Search for the cell housing the specified text and yield its (X, Y) center coordinate. 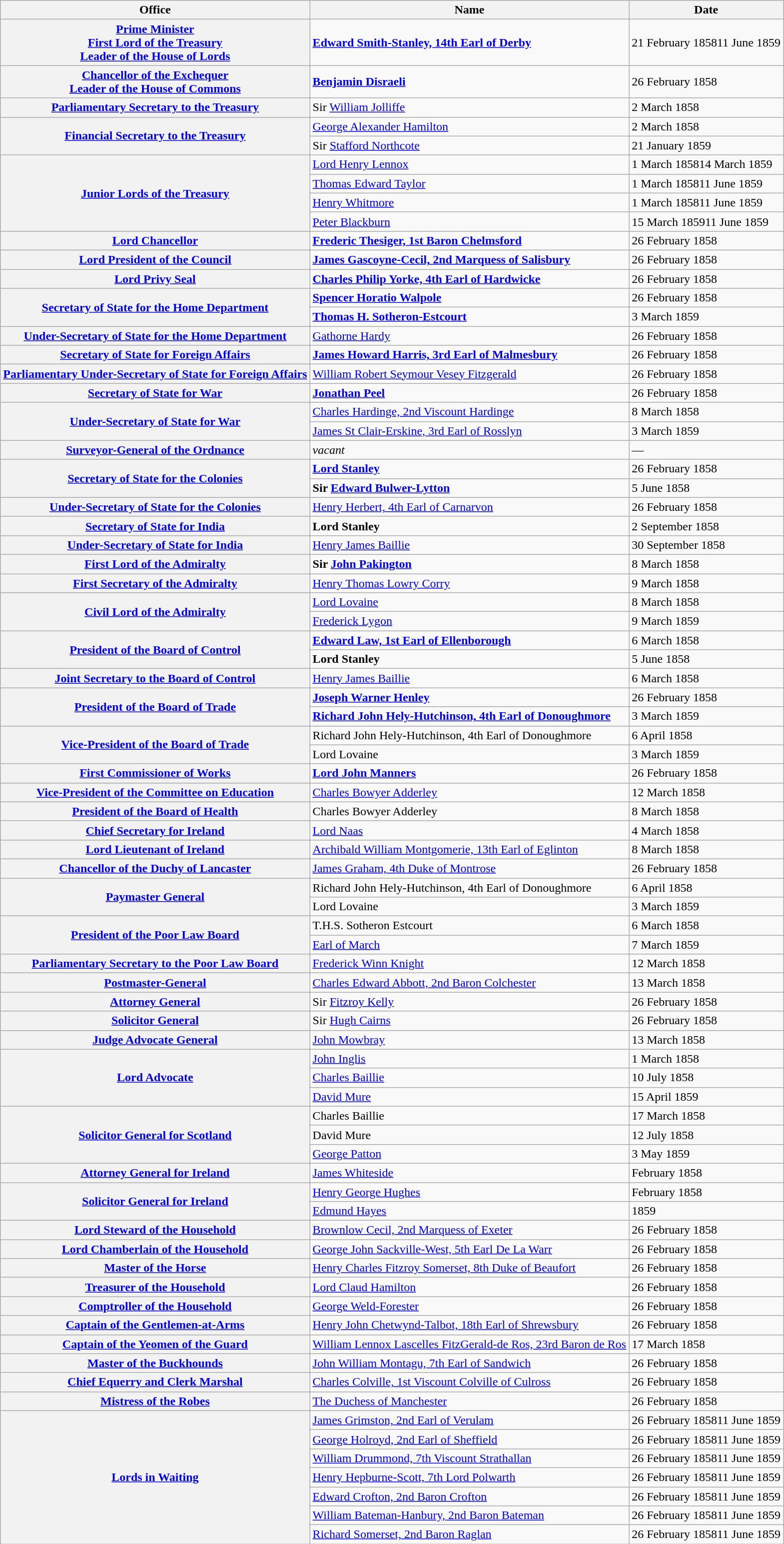
First Secretary of the Admiralty (155, 583)
Parliamentary Under-Secretary of State for Foreign Affairs (155, 374)
4 March 1858 (707, 830)
3 May 1859 (707, 1154)
— (707, 450)
Chancellor of the Duchy of Lancaster (155, 868)
Master of the Horse (155, 1268)
9 March 1858 (707, 583)
Sir Fitzroy Kelly (470, 1002)
Henry George Hughes (470, 1192)
Lord Henry Lennox (470, 164)
Captain of the Gentlemen-at-Arms (155, 1325)
Lord Claud Hamilton (470, 1287)
Comptroller of the Household (155, 1306)
Master of the Buckhounds (155, 1363)
Lord John Manners (470, 773)
Secretary of State for War (155, 393)
21 January 1859 (707, 145)
Henry Charles Fitzroy Somerset, 8th Duke of Beaufort (470, 1268)
Treasurer of the Household (155, 1287)
Gathorne Hardy (470, 336)
Sir John Pakington (470, 564)
Sir Hugh Cairns (470, 1021)
Henry Hepburne-Scott, 7th Lord Polwarth (470, 1477)
Under-Secretary of State for India (155, 545)
Frederic Thesiger, 1st Baron Chelmsford (470, 240)
1 March 1858 (707, 1059)
First Lord of the Admiralty (155, 564)
vacant (470, 450)
15 March 185911 June 1859 (707, 221)
Civil Lord of the Admiralty (155, 612)
Chief Equerry and Clerk Marshal (155, 1382)
Surveyor-General of the Ordnance (155, 450)
9 March 1859 (707, 621)
Peter Blackburn (470, 221)
Lord Naas (470, 830)
President of the Board of Health (155, 811)
Under-Secretary of State for War (155, 421)
12 July 1858 (707, 1135)
Spencer Horatio Walpole (470, 298)
John Mowbray (470, 1040)
William Lennox Lascelles FitzGerald-de Ros, 23rd Baron de Ros (470, 1344)
Prime Minister First Lord of the Treasury Leader of the House of Lords (155, 42)
President of the Board of Control (155, 650)
James Graham, 4th Duke of Montrose (470, 868)
President of the Board of Trade (155, 707)
First Commissioner of Works (155, 773)
Secretary of State for the Colonies (155, 478)
Captain of the Yeomen of the Guard (155, 1344)
Junior Lords of the Treasury (155, 193)
Edward Crofton, 2nd Baron Crofton (470, 1496)
Secretary of State for India (155, 526)
Joint Secretary to the Board of Control (155, 678)
James Whiteside (470, 1173)
William Bateman-Hanbury, 2nd Baron Bateman (470, 1516)
Earl of March (470, 945)
Vice-President of the Board of Trade (155, 745)
Secretary of State for Foreign Affairs (155, 355)
Frederick Winn Knight (470, 964)
William Robert Seymour Vesey Fitzgerald (470, 374)
30 September 1858 (707, 545)
Lord President of the Council (155, 259)
Archibald William Montgomerie, 13th Earl of Eglinton (470, 849)
Postmaster-General (155, 983)
Charles Philip Yorke, 4th Earl of Hardwicke (470, 278)
Lord Chamberlain of the Household (155, 1249)
Richard Somerset, 2nd Baron Raglan (470, 1535)
Lord Steward of the Household (155, 1230)
Lord Chancellor (155, 240)
James Gascoyne-Cecil, 2nd Marquess of Salisbury (470, 259)
21 February 185811 June 1859 (707, 42)
Jonathan Peel (470, 393)
Date (707, 10)
Under-Secretary of State for the Colonies (155, 507)
Brownlow Cecil, 2nd Marquess of Exeter (470, 1230)
Edmund Hayes (470, 1211)
T.H.S. Sotheron Estcourt (470, 926)
Chancellor of the Exchequer Leader of the House of Commons (155, 82)
James Howard Harris, 3rd Earl of Malmesbury (470, 355)
Frederick Lygon (470, 621)
Name (470, 10)
Parliamentary Secretary to the Treasury (155, 107)
1 March 185814 March 1859 (707, 164)
Benjamin Disraeli (470, 82)
Under-Secretary of State for the Home Department (155, 336)
The Duchess of Manchester (470, 1401)
Henry Whitmore (470, 202)
Parliamentary Secretary to the Poor Law Board (155, 964)
Sir William Jolliffe (470, 107)
15 April 1859 (707, 1097)
Paymaster General (155, 897)
James St Clair-Erskine, 3rd Earl of Rosslyn (470, 431)
George Weld-Forester (470, 1306)
John Inglis (470, 1059)
7 March 1859 (707, 945)
Solicitor General for Ireland (155, 1202)
John William Montagu, 7th Earl of Sandwich (470, 1363)
Lords in Waiting (155, 1477)
Chief Secretary for Ireland (155, 830)
Attorney General (155, 1002)
Lord Lieutenant of Ireland (155, 849)
Vice-President of the Committee on Education (155, 792)
1859 (707, 1211)
Henry Thomas Lowry Corry (470, 583)
Attorney General for Ireland (155, 1173)
Thomas H. Sotheron-Estcourt (470, 317)
Lord Privy Seal (155, 278)
Solicitor General for Scotland (155, 1135)
Edward Law, 1st Earl of Ellenborough (470, 640)
Financial Secretary to the Treasury (155, 136)
Charles Edward Abbott, 2nd Baron Colchester (470, 983)
Edward Smith-Stanley, 14th Earl of Derby (470, 42)
Sir Edward Bulwer-Lytton (470, 488)
2 September 1858 (707, 526)
Henry Herbert, 4th Earl of Carnarvon (470, 507)
George John Sackville-West, 5th Earl De La Warr (470, 1249)
Judge Advocate General (155, 1040)
Thomas Edward Taylor (470, 183)
President of the Poor Law Board (155, 935)
Solicitor General (155, 1021)
Lord Advocate (155, 1078)
Office (155, 10)
George Patton (470, 1154)
10 July 1858 (707, 1078)
George Alexander Hamilton (470, 126)
George Holroyd, 2nd Earl of Sheffield (470, 1439)
Mistress of the Robes (155, 1401)
Joseph Warner Henley (470, 697)
Secretary of State for the Home Department (155, 307)
Sir Stafford Northcote (470, 145)
William Drummond, 7th Viscount Strathallan (470, 1458)
Charles Hardinge, 2nd Viscount Hardinge (470, 412)
Charles Colville, 1st Viscount Colville of Culross (470, 1382)
James Grimston, 2nd Earl of Verulam (470, 1420)
Henry John Chetwynd-Talbot, 18th Earl of Shrewsbury (470, 1325)
